Scan for the cell matching the given text and deliver its [X, Y] coordinate at center. 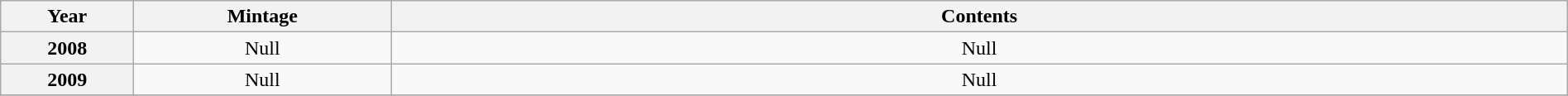
Year [68, 17]
Contents [979, 17]
2009 [68, 79]
Mintage [263, 17]
2008 [68, 48]
